Scan for the cell matching the given text and deliver its [x, y] coordinate at center. 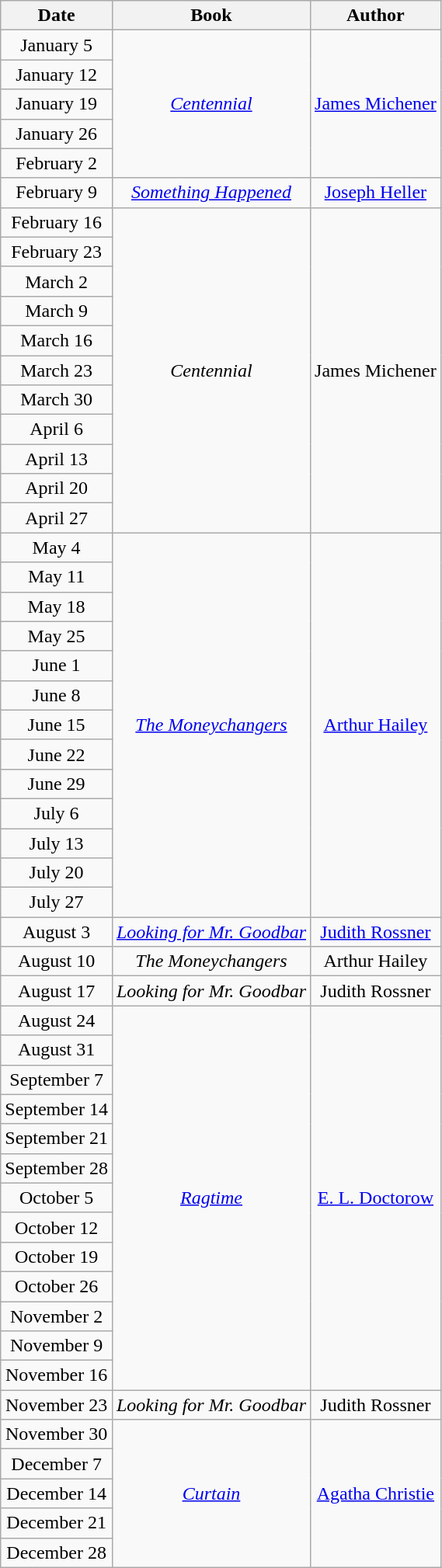
Date [57, 16]
June 22 [57, 754]
Something Happened [211, 193]
March 16 [57, 340]
May 18 [57, 607]
June 8 [57, 695]
February 9 [57, 193]
E. L. Doctorow [376, 1198]
November 2 [57, 1316]
April 27 [57, 518]
September 7 [57, 1080]
December 14 [57, 1493]
July 6 [57, 813]
August 10 [57, 961]
February 16 [57, 222]
October 26 [57, 1286]
October 12 [57, 1227]
December 28 [57, 1552]
December 21 [57, 1523]
May 11 [57, 577]
June 15 [57, 725]
February 23 [57, 252]
November 23 [57, 1405]
Joseph Heller [376, 193]
June 29 [57, 784]
July 13 [57, 843]
June 1 [57, 666]
Ragtime [211, 1198]
May 4 [57, 548]
January 26 [57, 134]
Book [211, 16]
February 2 [57, 163]
September 14 [57, 1109]
July 20 [57, 873]
December 7 [57, 1464]
March 2 [57, 281]
August 3 [57, 932]
Curtain [211, 1493]
October 5 [57, 1198]
September 28 [57, 1168]
May 25 [57, 636]
April 13 [57, 459]
August 24 [57, 1020]
Author [376, 16]
March 23 [57, 370]
March 9 [57, 311]
November 30 [57, 1434]
March 30 [57, 400]
April 6 [57, 429]
November 16 [57, 1375]
October 19 [57, 1257]
November 9 [57, 1346]
September 21 [57, 1139]
January 19 [57, 104]
Agatha Christie [376, 1493]
August 17 [57, 991]
April 20 [57, 488]
January 5 [57, 45]
July 27 [57, 902]
January 12 [57, 75]
August 31 [57, 1050]
